Search for the cell housing the specified text and yield its [X, Y] center coordinate. 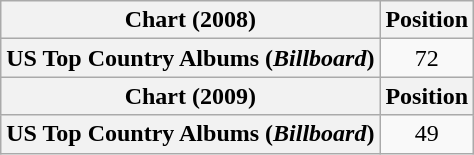
49 [427, 134]
72 [427, 58]
Chart (2008) [190, 20]
Chart (2009) [190, 96]
